Locate the cell with the specified text and output its [X, Y] center coordinate. 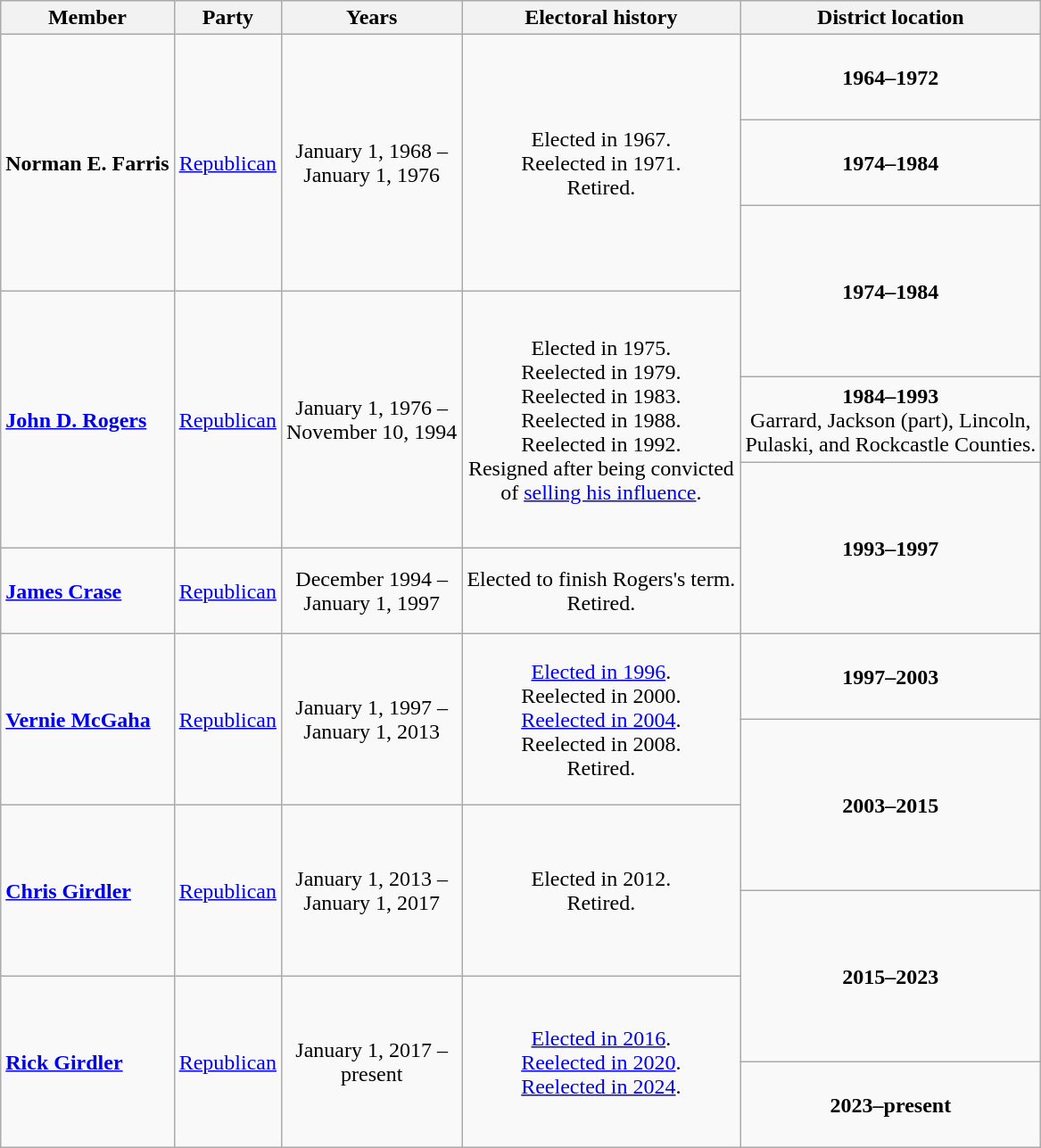
1993–1997 [890, 549]
Elected in 1967.Reelected in 1971.Retired. [601, 163]
January 1, 1976 –November 10, 1994 [371, 420]
Chris Girdler [87, 891]
Electoral history [601, 18]
Vernie McGaha [87, 720]
1964–1972 [890, 78]
1997–2003 [890, 677]
James Crase [87, 591]
January 1, 1968 –January 1, 1976 [371, 163]
December 1994 –January 1, 1997 [371, 591]
2015–2023 [890, 977]
2003–2015 [890, 805]
Norman E. Farris [87, 163]
Rick Girdler [87, 1062]
Elected in 1975.Reelected in 1979.Reelected in 1983.Reelected in 1988.Reelected in 1992.Resigned after being convictedof selling his influence. [601, 420]
District location [890, 18]
2023–present [890, 1105]
Elected in 2012.Retired. [601, 891]
January 1, 2013 –January 1, 2017 [371, 891]
Elected to finish Rogers's term.Retired. [601, 591]
Party [227, 18]
Member [87, 18]
Elected in 1996.Reelected in 2000.Reelected in 2004.Reelected in 2008.Retired. [601, 720]
John D. Rogers [87, 420]
Years [371, 18]
January 1, 2017 –present [371, 1062]
January 1, 1997 –January 1, 2013 [371, 720]
1984–1993Garrard, Jackson (part), Lincoln,Pulaski, and Rockcastle Counties. [890, 420]
Elected in 2016.Reelected in 2020.Reelected in 2024. [601, 1062]
